Pinpoint the cell where the given text exists, returning its [x, y] midpoint coordinate. 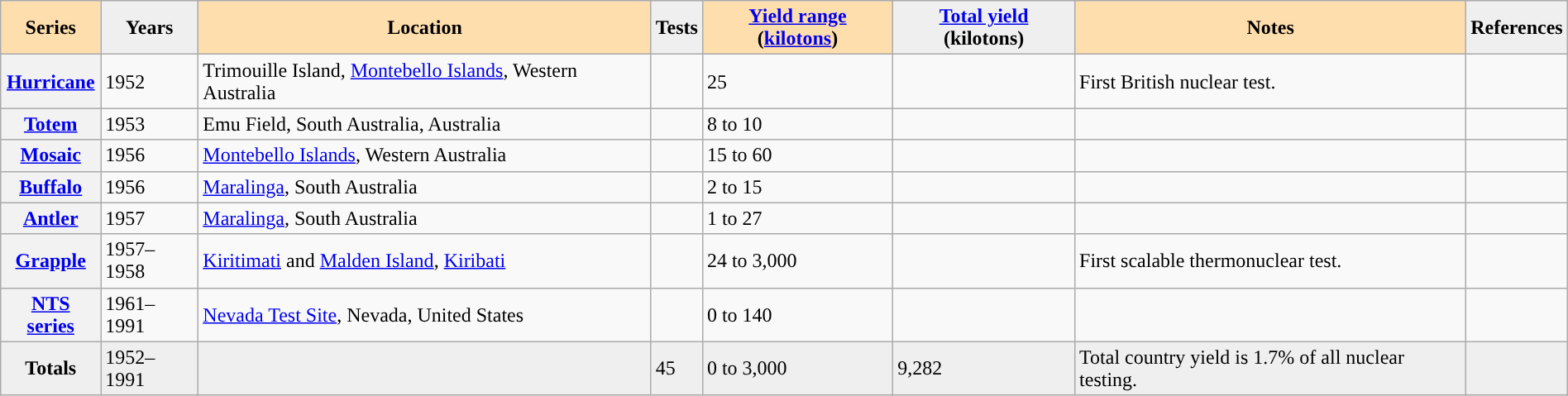
Notes [1270, 28]
Total yield (kilotons) [984, 28]
Trimouille Island, Montebello Islands, Western Australia [425, 81]
Antler [51, 218]
1961–1991 [150, 314]
1957 [150, 218]
9,282 [984, 369]
1 to 27 [797, 218]
Emu Field, South Australia, Australia [425, 124]
25 [797, 81]
Totem [51, 124]
References [1517, 28]
First British nuclear test. [1270, 81]
1953 [150, 124]
Grapple [51, 261]
Nevada Test Site, Nevada, United States [425, 314]
1957–1958 [150, 261]
2 to 15 [797, 187]
24 to 3,000 [797, 261]
Location [425, 28]
Kiritimati and Malden Island, Kiribati [425, 261]
Buffalo [51, 187]
Hurricane [51, 81]
45 [676, 369]
Total country yield is 1.7% of all nuclear testing. [1270, 369]
NTS series [51, 314]
0 to 140 [797, 314]
1952 [150, 81]
15 to 60 [797, 155]
0 to 3,000 [797, 369]
Montebello Islands, Western Australia [425, 155]
Years [150, 28]
First scalable thermonuclear test. [1270, 261]
1952–1991 [150, 369]
Mosaic [51, 155]
Series [51, 28]
Yield range (kilotons) [797, 28]
Totals [51, 369]
8 to 10 [797, 124]
Tests [676, 28]
